Return the [x, y] coordinate for the center point of the cell that contains the specified text.  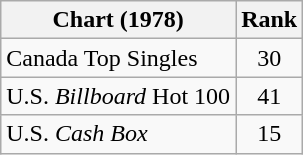
Rank [270, 20]
Chart (1978) [118, 20]
Canada Top Singles [118, 58]
U.S. Billboard Hot 100 [118, 96]
30 [270, 58]
15 [270, 134]
U.S. Cash Box [118, 134]
41 [270, 96]
